Detect which cell encompasses the target text, then output its (X, Y) center coordinate. 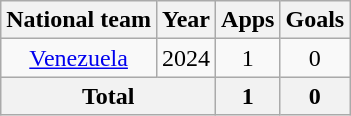
Venezuela (79, 58)
Year (186, 20)
Apps (248, 20)
National team (79, 20)
2024 (186, 58)
Total (108, 96)
Goals (315, 20)
